Extract the [x, y] coordinate from the center of the cell holding the provided text.  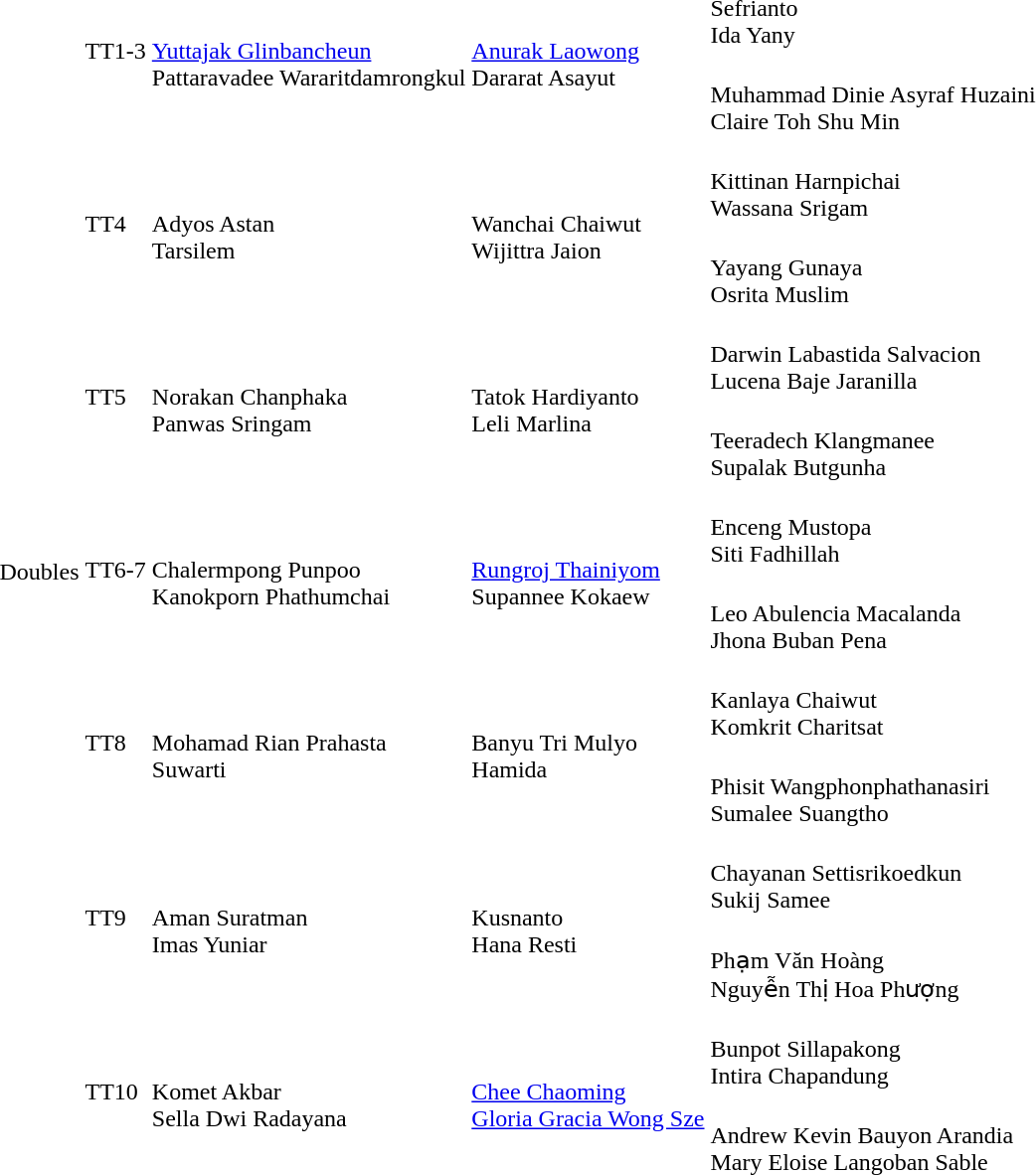
Chalermpong PunpooKanokporn Phathumchai [308, 571]
Norakan ChanphakaPanwas Sringam [308, 398]
Mohamad Rian PrahastaSuwarti [308, 744]
TT8 [115, 744]
KusnantoHana Resti [589, 918]
Rungroj ThainiyomSupannee Kokaew [589, 571]
Aman SuratmanImas Yuniar [308, 918]
Adyos AstanTarsilem [308, 225]
TT9 [115, 918]
Banyu Tri MulyoHamida [589, 744]
TT6-7 [115, 571]
Wanchai ChaiwutWijittra Jaion [589, 225]
TT5 [115, 398]
TT4 [115, 225]
Tatok HardiyantoLeli Marlina [589, 398]
